From the cell containing the given text, extract its center point as [X, Y] coordinate. 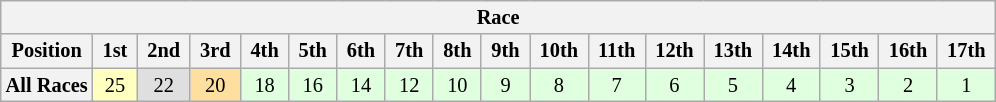
4th [264, 51]
15th [849, 51]
13th [733, 51]
17th [966, 51]
14 [361, 85]
5 [733, 85]
10 [457, 85]
3rd [215, 51]
10th [559, 51]
2nd [164, 51]
6th [361, 51]
Race [498, 17]
16th [908, 51]
9 [505, 85]
11th [616, 51]
All Races [47, 85]
1st [116, 51]
4 [791, 85]
7 [616, 85]
20 [215, 85]
16 [313, 85]
6 [674, 85]
22 [164, 85]
8 [559, 85]
12 [409, 85]
2 [908, 85]
1 [966, 85]
7th [409, 51]
25 [116, 85]
18 [264, 85]
Position [47, 51]
5th [313, 51]
12th [674, 51]
8th [457, 51]
9th [505, 51]
3 [849, 85]
14th [791, 51]
